Identify which cell holds the provided text, then report its [x, y] central coordinate. 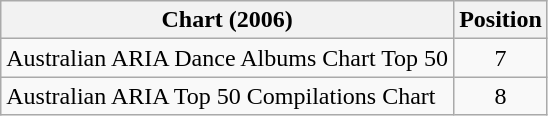
7 [501, 58]
Australian ARIA Dance Albums Chart Top 50 [228, 58]
Chart (2006) [228, 20]
Australian ARIA Top 50 Compilations Chart [228, 96]
Position [501, 20]
8 [501, 96]
